Return [x, y] of the center of cell containing provided text 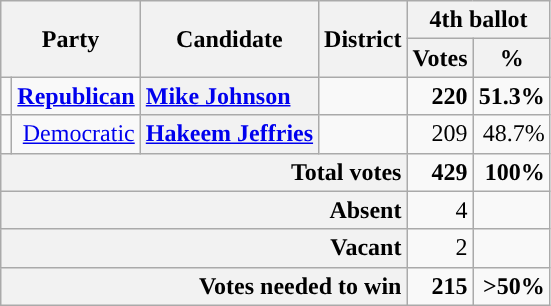
4 [440, 210]
Party [71, 39]
Candidate [229, 39]
Democratic [76, 134]
% [512, 58]
51.3% [512, 96]
Mike Johnson [229, 96]
Vacant [204, 248]
2 [440, 248]
4th ballot [478, 20]
220 [440, 96]
Republican [76, 96]
Votes needed to win [204, 286]
Absent [204, 210]
Votes [440, 58]
209 [440, 134]
Total votes [204, 172]
215 [440, 286]
429 [440, 172]
48.7% [512, 134]
Hakeem Jeffries [229, 134]
District [363, 39]
>50% [512, 286]
100% [512, 172]
